For the text-containing cell, return its midpoint in (x, y) coordinate format. 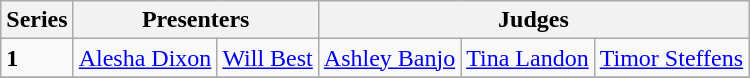
Ashley Banjo (389, 58)
Will Best (268, 58)
Tina Landon (528, 58)
1 (37, 58)
Series (37, 20)
Alesha Dixon (145, 58)
Presenters (196, 20)
Timor Steffens (671, 58)
Judges (533, 20)
